From the cell containing the given text, extract its center point as (X, Y) coordinate. 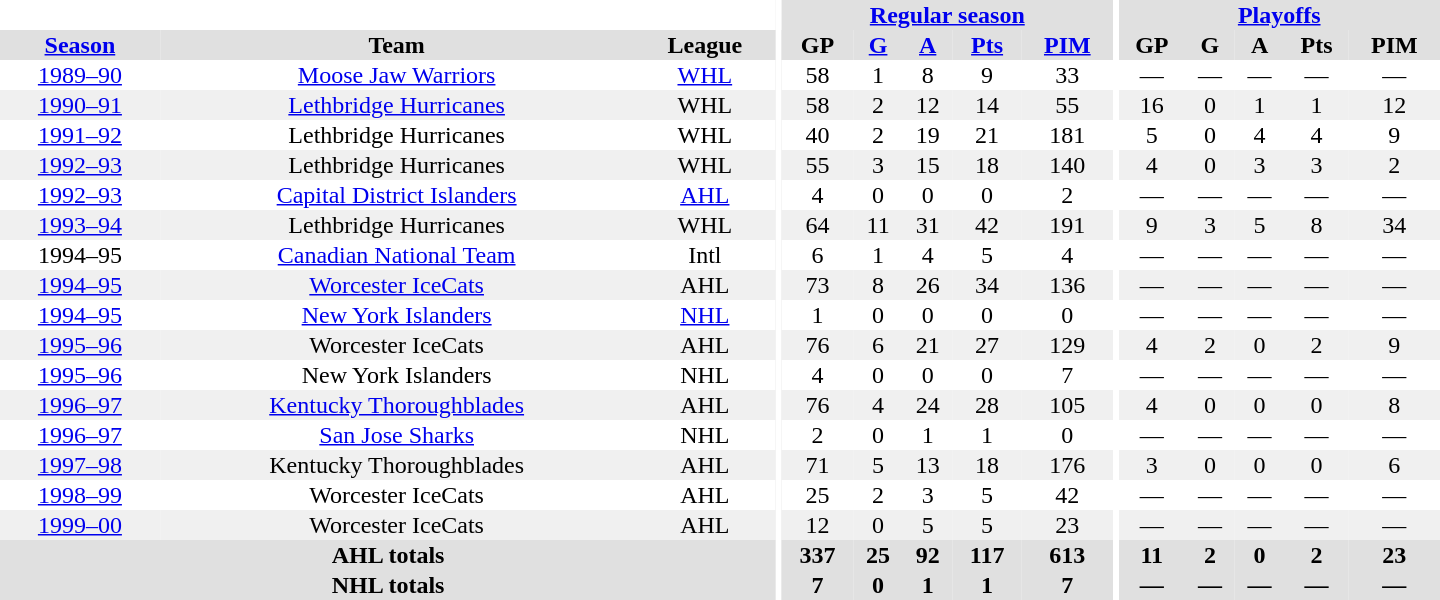
613 (1068, 555)
105 (1068, 405)
92 (928, 555)
1991–92 (80, 135)
1990–91 (80, 105)
19 (928, 135)
14 (986, 105)
Capital District Islanders (397, 195)
28 (986, 405)
1999–00 (80, 525)
181 (1068, 135)
NHL totals (388, 585)
1993–94 (80, 225)
337 (818, 555)
33 (1068, 75)
San Jose Sharks (397, 435)
15 (928, 165)
176 (1068, 465)
117 (986, 555)
Canadian National Team (397, 255)
16 (1152, 105)
1998–99 (80, 495)
129 (1068, 345)
191 (1068, 225)
Regular season (948, 15)
24 (928, 405)
73 (818, 285)
Team (397, 45)
40 (818, 135)
140 (1068, 165)
AHL totals (388, 555)
26 (928, 285)
1989–90 (80, 75)
Season (80, 45)
13 (928, 465)
31 (928, 225)
Intl (704, 255)
136 (1068, 285)
1997–98 (80, 465)
Playoffs (1279, 15)
71 (818, 465)
64 (818, 225)
Moose Jaw Warriors (397, 75)
League (704, 45)
27 (986, 345)
